For the text-containing cell, return its midpoint in [x, y] coordinate format. 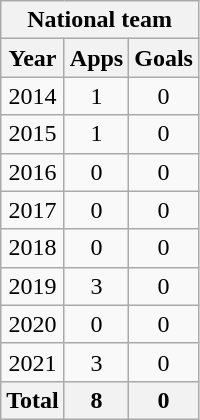
Total [33, 400]
2016 [33, 172]
Year [33, 58]
Goals [164, 58]
2020 [33, 324]
National team [100, 20]
2015 [33, 134]
2018 [33, 248]
Apps [96, 58]
8 [96, 400]
2021 [33, 362]
2019 [33, 286]
2014 [33, 96]
2017 [33, 210]
